Capture the cell that displays the provided text and extract its [x, y] central coordinate. 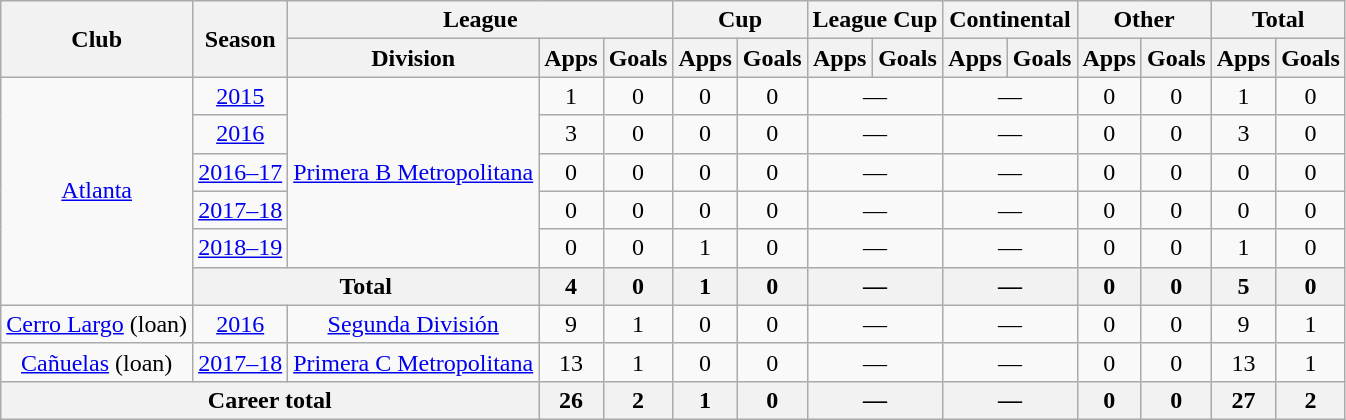
Cañuelas (loan) [97, 362]
Season [240, 39]
Cerro Largo (loan) [97, 324]
Segunda División [414, 324]
Primera C Metropolitana [414, 362]
5 [1243, 286]
Continental [1010, 20]
27 [1243, 400]
Primera B Metropolitana [414, 172]
Other [1144, 20]
League Cup [875, 20]
4 [571, 286]
2016–17 [240, 172]
Club [97, 39]
Cup [740, 20]
2018–19 [240, 248]
League [480, 20]
2015 [240, 96]
Division [414, 58]
26 [571, 400]
Atlanta [97, 191]
Career total [270, 400]
